Determine the (x, y) coordinate at the center of the cell enclosing the given text.  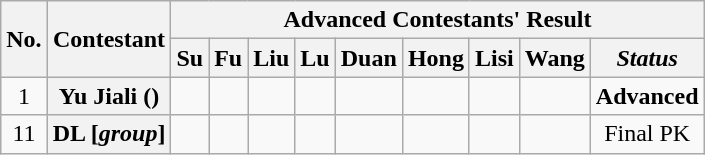
Contestant (109, 39)
Fu (228, 58)
Final PK (647, 134)
DL [group] (109, 134)
Lisi (494, 58)
Lu (315, 58)
Advanced (647, 96)
Advanced Contestants' Result (438, 20)
Yu Jiali () (109, 96)
Hong (436, 58)
No. (24, 39)
Liu (272, 58)
Duan (368, 58)
Su (190, 58)
Wang (554, 58)
Status (647, 58)
11 (24, 134)
1 (24, 96)
